Locate the cell with the specified text and output its [X, Y] center coordinate. 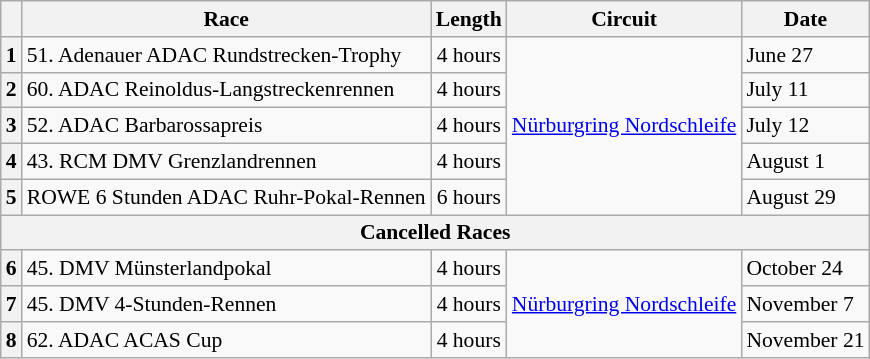
July 12 [805, 126]
3 [12, 126]
7 [12, 304]
Race [226, 19]
Length [469, 19]
6 hours [469, 197]
60. ADAC Reinoldus-Langstreckenrennen [226, 90]
Circuit [624, 19]
5 [12, 197]
2 [12, 90]
ROWE 6 Stunden ADAC Ruhr-Pokal-Rennen [226, 197]
August 29 [805, 197]
August 1 [805, 162]
July 11 [805, 90]
52. ADAC Barbarossapreis [226, 126]
6 [12, 269]
45. DMV 4-Stunden-Rennen [226, 304]
Cancelled Races [436, 233]
Date [805, 19]
October 24 [805, 269]
62. ADAC ACAS Cup [226, 340]
4 [12, 162]
43. RCM DMV Grenzlandrennen [226, 162]
8 [12, 340]
November 21 [805, 340]
November 7 [805, 304]
June 27 [805, 55]
45. DMV Münsterlandpokal [226, 269]
1 [12, 55]
51. Adenauer ADAC Rundstrecken-Trophy [226, 55]
